Find where the given text appears and provide that cell's center as (x, y) coordinate. 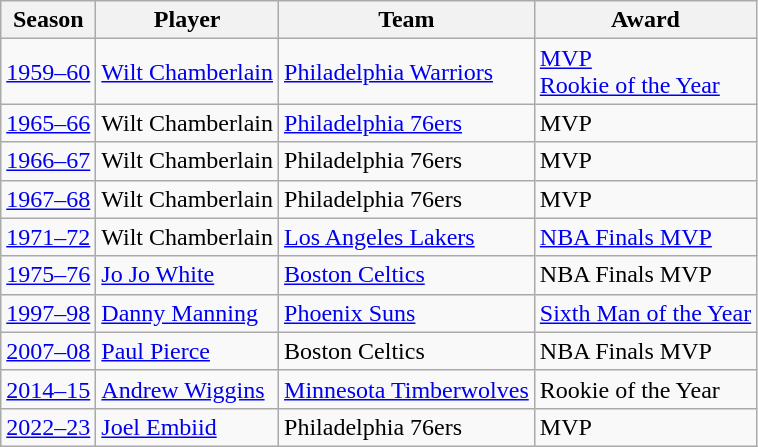
1965–66 (48, 123)
2007–08 (48, 351)
Minnesota Timberwolves (407, 389)
1959–60 (48, 72)
Player (188, 20)
2022–23 (48, 427)
Philadelphia Warriors (407, 72)
Phoenix Suns (407, 313)
Team (407, 20)
Joel Embiid (188, 427)
Paul Pierce (188, 351)
1967–68 (48, 199)
Danny Manning (188, 313)
1971–72 (48, 237)
Andrew Wiggins (188, 389)
MVPRookie of the Year (645, 72)
1975–76 (48, 275)
Los Angeles Lakers (407, 237)
Jo Jo White (188, 275)
1997–98 (48, 313)
Award (645, 20)
Season (48, 20)
2014–15 (48, 389)
1966–67 (48, 161)
Rookie of the Year (645, 389)
Sixth Man of the Year (645, 313)
